From the cell containing the given text, extract its center point as [x, y] coordinate. 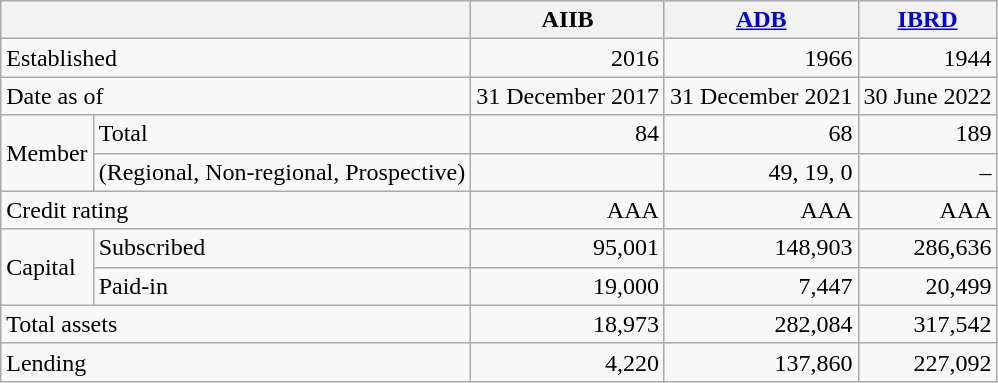
IBRD [928, 20]
Subscribed [282, 248]
31 December 2017 [568, 96]
Member [47, 153]
(Regional, Non-regional, Prospective) [282, 172]
Total [282, 134]
148,903 [761, 248]
18,973 [568, 324]
19,000 [568, 286]
84 [568, 134]
Date as of [236, 96]
282,084 [761, 324]
2016 [568, 58]
Established [236, 58]
286,636 [928, 248]
30 June 2022 [928, 96]
317,542 [928, 324]
Total assets [236, 324]
227,092 [928, 362]
20,499 [928, 286]
ADB [761, 20]
– [928, 172]
Paid-in [282, 286]
7,447 [761, 286]
Credit rating [236, 210]
1944 [928, 58]
Capital [47, 267]
95,001 [568, 248]
189 [928, 134]
137,860 [761, 362]
Lending [236, 362]
68 [761, 134]
1966 [761, 58]
31 December 2021 [761, 96]
AIIB [568, 20]
4,220 [568, 362]
49, 19, 0 [761, 172]
